For the text-containing cell, return its midpoint in [x, y] coordinate format. 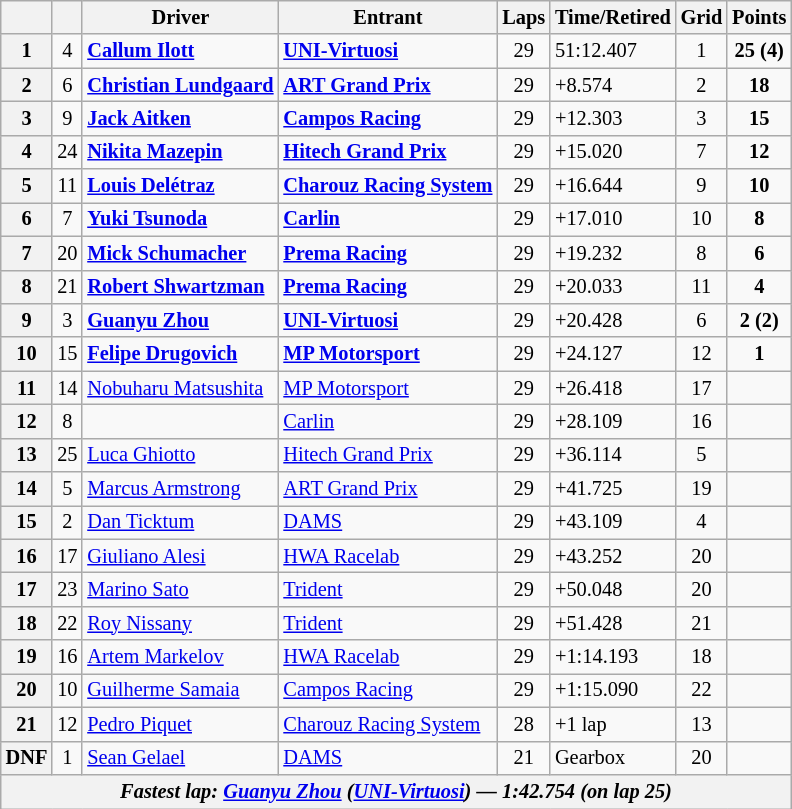
Fastest lap: Guanyu Zhou (UNI-Virtuosi) — 1:42.754 (on lap 25) [396, 791]
+43.109 [613, 522]
Callum Ilott [180, 51]
Yuki Tsunoda [180, 219]
24 [67, 152]
Mick Schumacher [180, 253]
+1 lap [613, 724]
Marcus Armstrong [180, 489]
25 (4) [759, 51]
+28.109 [613, 421]
Grid [702, 17]
+1:14.193 [613, 657]
+50.048 [613, 589]
+41.725 [613, 489]
Pedro Piquet [180, 724]
Roy Nissany [180, 623]
Artem Markelov [180, 657]
25 [67, 455]
Entrant [388, 17]
+43.252 [613, 556]
+24.127 [613, 354]
Jack Aitken [180, 118]
+26.418 [613, 388]
Nobuharu Matsushita [180, 388]
+20.428 [613, 320]
+36.114 [613, 455]
Laps [524, 17]
Sean Gelael [180, 758]
+51.428 [613, 623]
Points [759, 17]
Louis Delétraz [180, 186]
2 (2) [759, 320]
Gearbox [613, 758]
Time/Retired [613, 17]
Guilherme Samaia [180, 690]
28 [524, 724]
Christian Lundgaard [180, 85]
+15.020 [613, 152]
Robert Shwartzman [180, 287]
51:12.407 [613, 51]
Felipe Drugovich [180, 354]
Dan Ticktum [180, 522]
+20.033 [613, 287]
Driver [180, 17]
DNF [27, 758]
Guanyu Zhou [180, 320]
Giuliano Alesi [180, 556]
23 [67, 589]
+19.232 [613, 253]
Luca Ghiotto [180, 455]
+8.574 [613, 85]
+17.010 [613, 219]
+16.644 [613, 186]
Marino Sato [180, 589]
Nikita Mazepin [180, 152]
+12.303 [613, 118]
+1:15.090 [613, 690]
